Output the [x, y] coordinate of the center of the cell containing the given text.  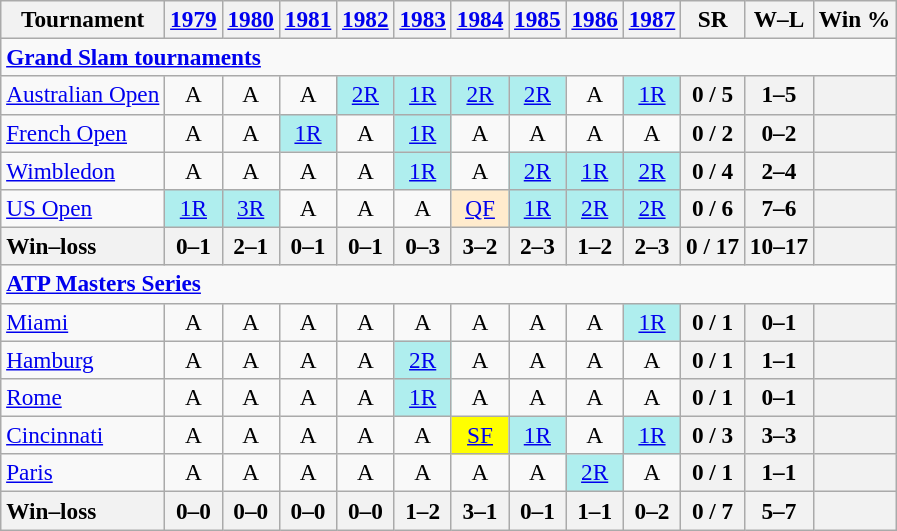
SF [480, 435]
3R [250, 208]
US Open [83, 208]
Win % [854, 19]
1987 [652, 19]
1983 [422, 19]
1982 [366, 19]
0 / 2 [713, 133]
1–5 [778, 95]
10–17 [778, 246]
3–2 [480, 246]
0–3 [422, 246]
0 / 6 [713, 208]
1984 [480, 19]
QF [480, 208]
French Open [83, 133]
SR [713, 19]
1979 [194, 19]
1981 [308, 19]
5–7 [778, 510]
0 / 17 [713, 246]
Grand Slam tournaments [448, 57]
W–L [778, 19]
Miami [83, 322]
0 / 4 [713, 170]
3–1 [480, 510]
1985 [538, 19]
ATP Masters Series [448, 284]
0 / 7 [713, 510]
0 / 5 [713, 95]
3–3 [778, 435]
7–6 [778, 208]
Australian Open [83, 95]
0 / 3 [713, 435]
Hamburg [83, 359]
Cincinnati [83, 435]
1980 [250, 19]
Wimbledon [83, 170]
1986 [594, 19]
Rome [83, 397]
2–1 [250, 246]
2–4 [778, 170]
Tournament [83, 19]
Paris [83, 473]
